Locate the cell with the specified text and output its [X, Y] center coordinate. 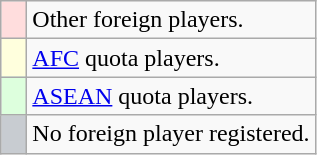
AFC quota players. [171, 58]
No foreign player registered. [171, 134]
ASEAN quota players. [171, 96]
Other foreign players. [171, 20]
